From the cell containing the given text, extract its center point as [X, Y] coordinate. 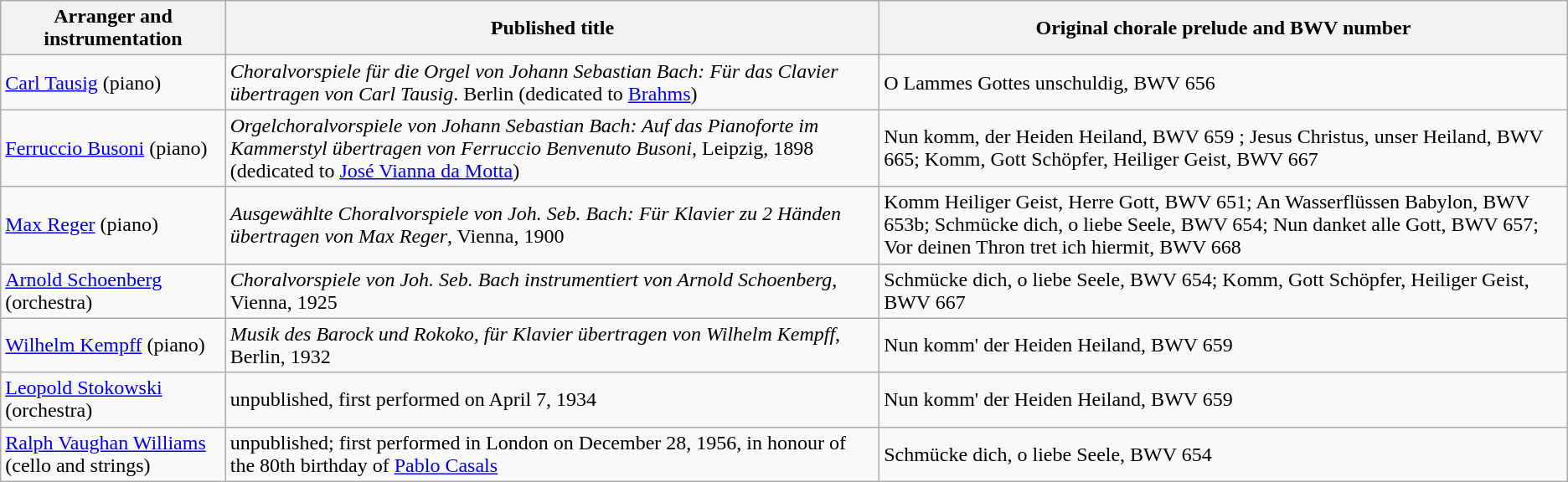
Wilhelm Kempff (piano) [113, 345]
Schmücke dich, o liebe Seele, BWV 654 [1224, 454]
Choralvorspiele von Joh. Seb. Bach instrumentiert von Arnold Schoenberg, Vienna, 1925 [552, 291]
Schmücke dich, o liebe Seele, BWV 654; Komm, Gott Schöpfer, Heiliger Geist, BWV 667 [1224, 291]
Original chorale prelude and BWV number [1224, 28]
Musik des Barock und Rokoko, für Klavier übertragen von Wilhelm Kempff, Berlin, 1932 [552, 345]
Max Reger (piano) [113, 225]
unpublished; first performed in London on December 28, 1956, in honour of the 80th birthday of Pablo Casals [552, 454]
Ralph Vaughan Williams (cello and strings) [113, 454]
Carl Tausig (piano) [113, 82]
Arranger and instrumentation [113, 28]
Choralvorspiele für die Orgel von Johann Sebastian Bach: Für das Clavier übertragen von Carl Tausig. Berlin (dedicated to Brahms) [552, 82]
O Lammes Gottes unschuldig, BWV 656 [1224, 82]
Ausgewählte Choralvorspiele von Joh. Seb. Bach: Für Klavier zu 2 Händen übertragen von Max Reger, Vienna, 1900 [552, 225]
unpublished, first performed on April 7, 1934 [552, 400]
Leopold Stokowski (orchestra) [113, 400]
Arnold Schoenberg (orchestra) [113, 291]
Nun komm, der Heiden Heiland, BWV 659 ; Jesus Christus, unser Heiland, BWV 665; Komm, Gott Schöpfer, Heiliger Geist, BWV 667 [1224, 148]
Published title [552, 28]
Ferruccio Busoni (piano) [113, 148]
